Identify which cell holds the provided text, then report its [X, Y] central coordinate. 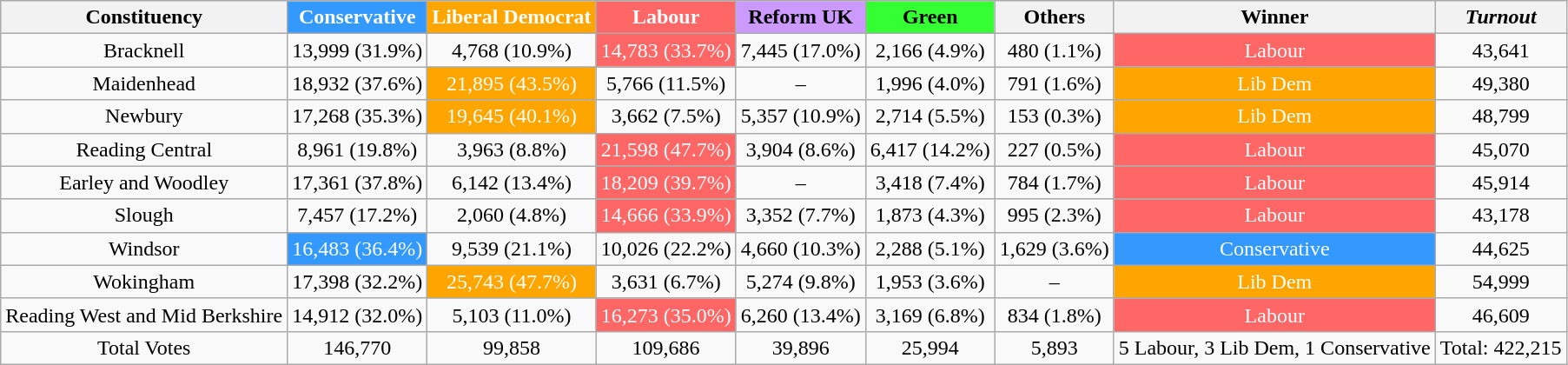
43,641 [1501, 50]
2,060 (4.8%) [512, 216]
2,166 (4.9%) [930, 50]
5 Labour, 3 Lib Dem, 1 Conservative [1274, 348]
784 (1.7%) [1055, 182]
48,799 [1501, 116]
43,178 [1501, 216]
5,103 (11.0%) [512, 315]
5,766 (11.5%) [665, 83]
Total Votes [144, 348]
Maidenhead [144, 83]
1,873 (4.3%) [930, 216]
18,209 (39.7%) [665, 182]
3,631 (6.7%) [665, 282]
6,417 (14.2%) [930, 149]
4,660 (10.3%) [801, 249]
39,896 [801, 348]
4,768 (10.9%) [512, 50]
Winner [1274, 17]
18,932 (37.6%) [358, 83]
Newbury [144, 116]
17,398 (32.2%) [358, 282]
2,288 (5.1%) [930, 249]
45,070 [1501, 149]
1,629 (3.6%) [1055, 249]
153 (0.3%) [1055, 116]
6,260 (13.4%) [801, 315]
14,783 (33.7%) [665, 50]
9,539 (21.1%) [512, 249]
Reading Central [144, 149]
3,169 (6.8%) [930, 315]
3,963 (8.8%) [512, 149]
Wokingham [144, 282]
44,625 [1501, 249]
Reform UK [801, 17]
Liberal Democrat [512, 17]
46,609 [1501, 315]
480 (1.1%) [1055, 50]
14,912 (32.0%) [358, 315]
5,357 (10.9%) [801, 116]
146,770 [358, 348]
Green [930, 17]
227 (0.5%) [1055, 149]
10,026 (22.2%) [665, 249]
Bracknell [144, 50]
1,996 (4.0%) [930, 83]
791 (1.6%) [1055, 83]
109,686 [665, 348]
3,662 (7.5%) [665, 116]
45,914 [1501, 182]
25,743 (47.7%) [512, 282]
5,274 (9.8%) [801, 282]
49,380 [1501, 83]
834 (1.8%) [1055, 315]
8,961 (19.8%) [358, 149]
7,457 (17.2%) [358, 216]
Total: 422,215 [1501, 348]
Constituency [144, 17]
3,904 (8.6%) [801, 149]
17,361 (37.8%) [358, 182]
25,994 [930, 348]
16,273 (35.0%) [665, 315]
Slough [144, 216]
995 (2.3%) [1055, 216]
5,893 [1055, 348]
19,645 (40.1%) [512, 116]
21,895 (43.5%) [512, 83]
Windsor [144, 249]
2,714 (5.5%) [930, 116]
Turnout [1501, 17]
17,268 (35.3%) [358, 116]
1,953 (3.6%) [930, 282]
3,418 (7.4%) [930, 182]
3,352 (7.7%) [801, 216]
13,999 (31.9%) [358, 50]
21,598 (47.7%) [665, 149]
Others [1055, 17]
16,483 (36.4%) [358, 249]
14,666 (33.9%) [665, 216]
54,999 [1501, 282]
Earley and Woodley [144, 182]
99,858 [512, 348]
6,142 (13.4%) [512, 182]
7,445 (17.0%) [801, 50]
Reading West and Mid Berkshire [144, 315]
